For the text-containing cell, return its midpoint in (x, y) coordinate format. 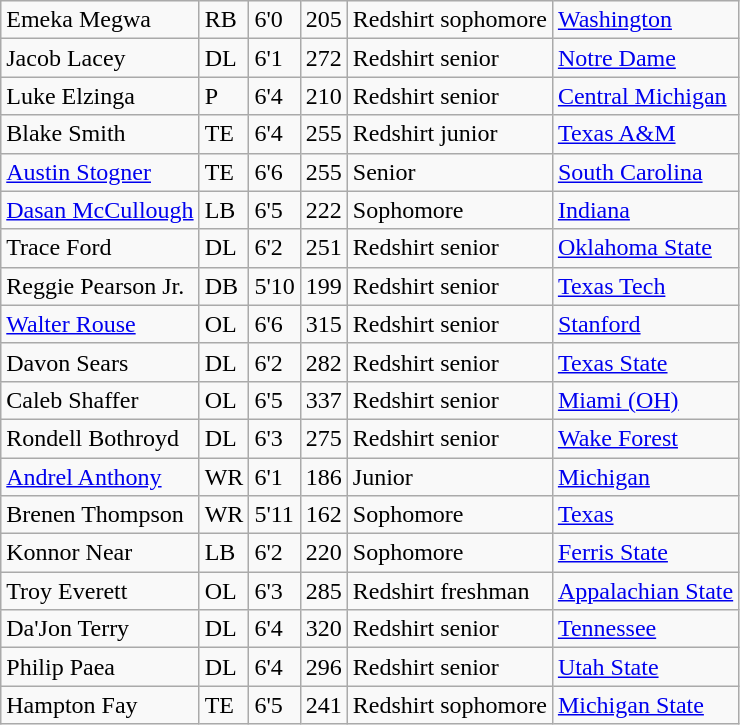
220 (324, 553)
Indiana (645, 210)
Oklahoma State (645, 248)
272 (324, 58)
Wake Forest (645, 438)
Caleb Shaffer (100, 400)
Redshirt junior (450, 134)
320 (324, 629)
162 (324, 515)
Junior (450, 477)
Austin Stogner (100, 172)
282 (324, 362)
210 (324, 96)
Utah State (645, 667)
296 (324, 667)
Luke Elzinga (100, 96)
222 (324, 210)
Trace Ford (100, 248)
Reggie Pearson Jr. (100, 286)
6'0 (274, 20)
P (224, 96)
Hampton Fay (100, 705)
Philip Paea (100, 667)
Washington (645, 20)
Konnor Near (100, 553)
315 (324, 324)
Blake Smith (100, 134)
Texas State (645, 362)
5'10 (274, 286)
South Carolina (645, 172)
186 (324, 477)
Texas (645, 515)
Ferris State (645, 553)
Notre Dame (645, 58)
Brenen Thompson (100, 515)
Andrel Anthony (100, 477)
275 (324, 438)
251 (324, 248)
5'11 (274, 515)
205 (324, 20)
Troy Everett (100, 591)
Miami (OH) (645, 400)
DB (224, 286)
Texas Tech (645, 286)
Central Michigan (645, 96)
Da'Jon Terry (100, 629)
285 (324, 591)
337 (324, 400)
Michigan State (645, 705)
Senior (450, 172)
Tennessee (645, 629)
Dasan McCullough (100, 210)
Walter Rouse (100, 324)
Texas A&M (645, 134)
Stanford (645, 324)
Rondell Bothroyd (100, 438)
Jacob Lacey (100, 58)
Redshirt freshman (450, 591)
Appalachian State (645, 591)
Michigan (645, 477)
199 (324, 286)
Emeka Megwa (100, 20)
Davon Sears (100, 362)
RB (224, 20)
241 (324, 705)
